Locate the cell with the specified text and output its (x, y) center coordinate. 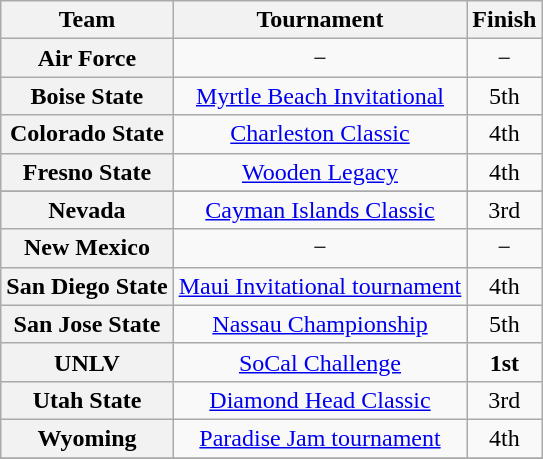
Wooden Legacy (320, 172)
Cayman Islands Classic (320, 210)
Air Force (87, 58)
Fresno State (87, 172)
Maui Invitational tournament (320, 286)
Charleston Classic (320, 134)
SoCal Challenge (320, 362)
Nevada (87, 210)
Team (87, 20)
Tournament (320, 20)
Wyoming (87, 438)
New Mexico (87, 248)
Colorado State (87, 134)
Myrtle Beach Invitational (320, 96)
UNLV (87, 362)
Boise State (87, 96)
Nassau Championship (320, 324)
Paradise Jam tournament (320, 438)
San Jose State (87, 324)
Diamond Head Classic (320, 400)
1st (504, 362)
Finish (504, 20)
San Diego State (87, 286)
Utah State (87, 400)
